Locate the cell with the specified text and output its [x, y] center coordinate. 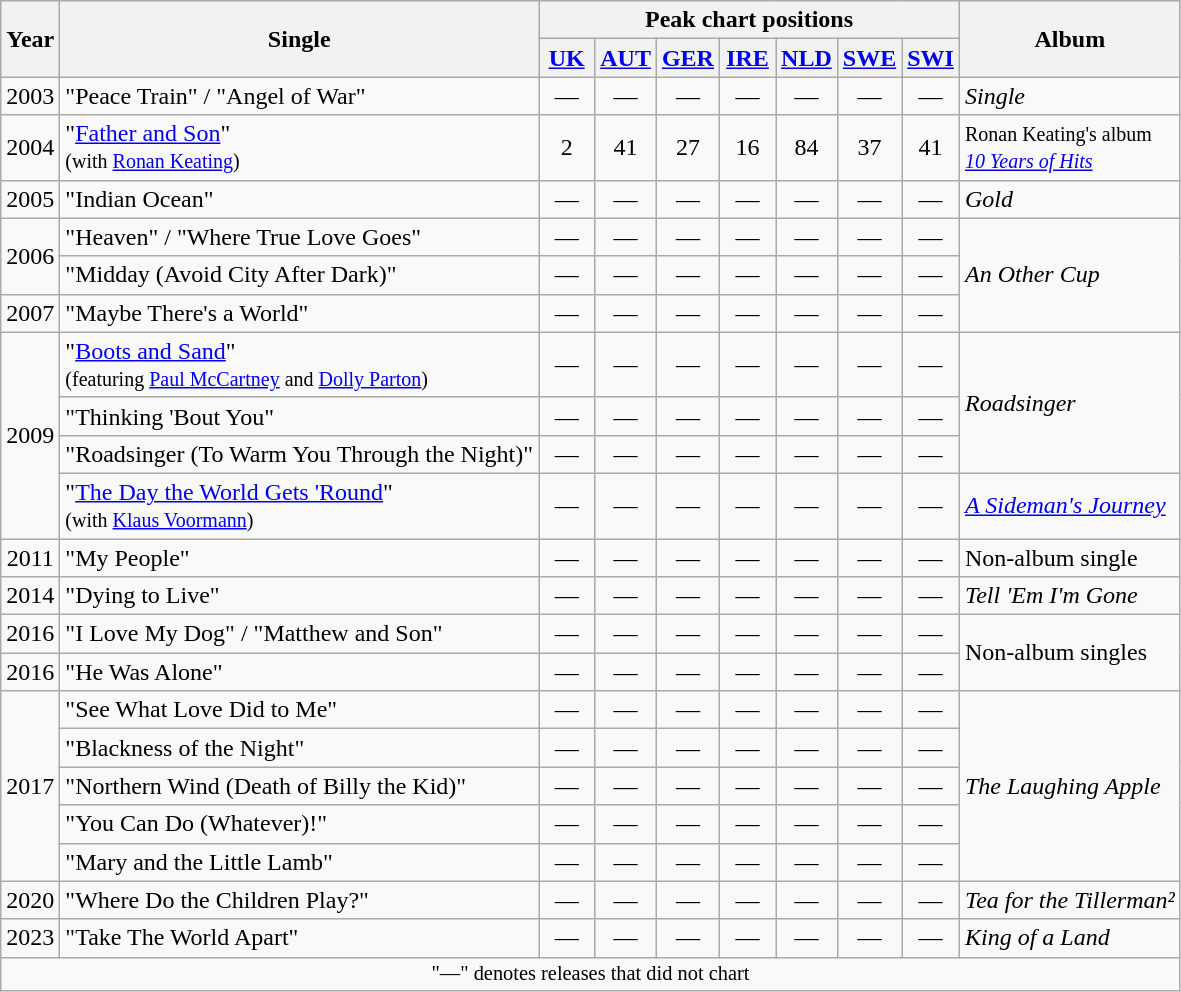
GER [688, 58]
"—" denotes releases that did not chart [590, 974]
Tell 'Em I'm Gone [1070, 596]
2006 [30, 256]
2020 [30, 900]
"Maybe There's a World" [300, 313]
"Midday (Avoid City After Dark)" [300, 275]
Non-album singles [1070, 653]
2017 [30, 786]
2011 [30, 557]
2003 [30, 96]
2 [567, 148]
"Blackness of the Night" [300, 748]
"The Day the World Gets 'Round" (with Klaus Voormann) [300, 506]
"Northern Wind (Death of Billy the Kid)" [300, 786]
Gold [1070, 199]
"I Love My Dog" / "Matthew and Son" [300, 634]
2023 [30, 938]
2007 [30, 313]
"Where Do the Children Play?" [300, 900]
"My People" [300, 557]
"Peace Train" / "Angel of War" [300, 96]
2014 [30, 596]
Non-album single [1070, 557]
UK [567, 58]
"Roadsinger (To Warm You Through the Night)" [300, 454]
"Dying to Live" [300, 596]
2004 [30, 148]
SWI [931, 58]
"Indian Ocean" [300, 199]
"He Was Alone" [300, 672]
King of a Land [1070, 938]
The Laughing Apple [1070, 786]
Tea for the Tillerman² [1070, 900]
"Boots and Sand" (featuring Paul McCartney and Dolly Parton) [300, 364]
"Mary and the Little Lamb" [300, 862]
37 [869, 148]
NLD [807, 58]
Album [1070, 39]
"See What Love Did to Me" [300, 710]
Year [30, 39]
A Sideman's Journey [1070, 506]
SWE [869, 58]
An Other Cup [1070, 275]
84 [807, 148]
"Take The World Apart" [300, 938]
"You Can Do (Whatever)!" [300, 824]
AUT [626, 58]
"Heaven" / "Where True Love Goes" [300, 237]
Peak chart positions [750, 20]
2005 [30, 199]
2009 [30, 435]
Roadsinger [1070, 402]
27 [688, 148]
Ronan Keating's album 10 Years of Hits [1070, 148]
16 [747, 148]
"Father and Son" (with Ronan Keating) [300, 148]
"Thinking 'Bout You" [300, 416]
IRE [747, 58]
